Pinpoint the cell where the given text exists, returning its (X, Y) midpoint coordinate. 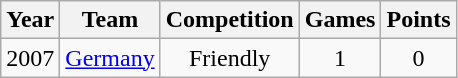
Competition (230, 20)
0 (418, 58)
Team (110, 20)
Friendly (230, 58)
Games (340, 20)
Germany (110, 58)
1 (340, 58)
Year (30, 20)
Points (418, 20)
2007 (30, 58)
